Output the (x, y) coordinate of the center of the cell containing the given text.  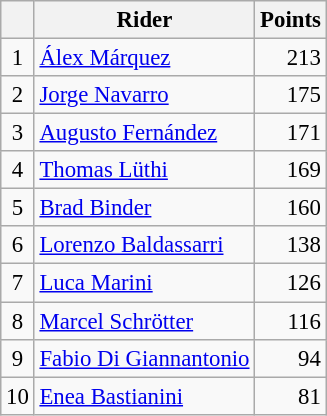
Álex Márquez (144, 58)
116 (290, 321)
Rider (144, 20)
Fabio Di Giannantonio (144, 358)
160 (290, 208)
1 (18, 58)
Thomas Lüthi (144, 170)
175 (290, 95)
Marcel Schrötter (144, 321)
Luca Marini (144, 283)
94 (290, 358)
Points (290, 20)
81 (290, 396)
7 (18, 283)
5 (18, 208)
Brad Binder (144, 208)
138 (290, 245)
Jorge Navarro (144, 95)
213 (290, 58)
10 (18, 396)
3 (18, 133)
2 (18, 95)
8 (18, 321)
4 (18, 170)
126 (290, 283)
Lorenzo Baldassarri (144, 245)
6 (18, 245)
9 (18, 358)
Enea Bastianini (144, 396)
169 (290, 170)
Augusto Fernández (144, 133)
171 (290, 133)
